Determine the [x, y] coordinate at the center of the cell enclosing the given text.  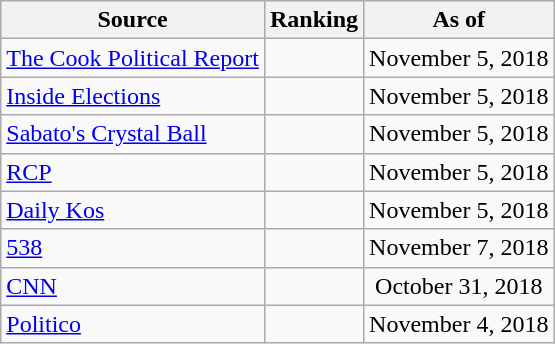
November 4, 2018 [459, 324]
As of [459, 20]
Sabato's Crystal Ball [133, 134]
Daily Kos [133, 210]
Ranking [314, 20]
RCP [133, 172]
538 [133, 248]
Source [133, 20]
Inside Elections [133, 96]
Politico [133, 324]
CNN [133, 286]
October 31, 2018 [459, 286]
The Cook Political Report [133, 58]
November 7, 2018 [459, 248]
